Determine the (X, Y) coordinate at the center of the cell enclosing the given text.  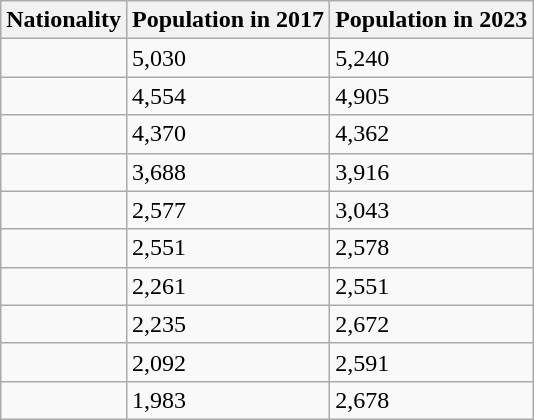
2,578 (432, 248)
3,916 (432, 172)
2,672 (432, 324)
4,905 (432, 96)
5,030 (228, 58)
5,240 (432, 58)
Nationality (64, 20)
2,092 (228, 362)
2,678 (432, 400)
4,370 (228, 134)
4,554 (228, 96)
4,362 (432, 134)
Population in 2017 (228, 20)
2,577 (228, 210)
1,983 (228, 400)
2,591 (432, 362)
Population in 2023 (432, 20)
3,043 (432, 210)
3,688 (228, 172)
2,235 (228, 324)
2,261 (228, 286)
